Capture the cell that displays the provided text and extract its [x, y] central coordinate. 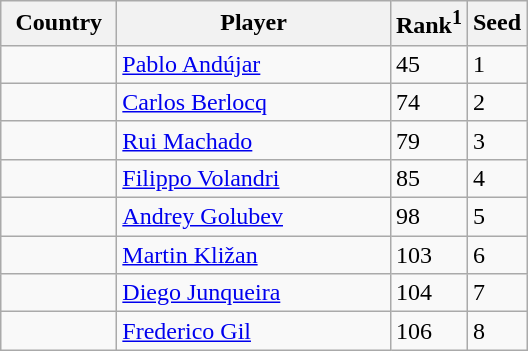
45 [428, 64]
5 [496, 217]
Rank1 [428, 24]
2 [496, 102]
6 [496, 255]
79 [428, 140]
74 [428, 102]
Seed [496, 24]
Frederico Gil [254, 331]
Filippo Volandri [254, 178]
104 [428, 293]
Carlos Berlocq [254, 102]
7 [496, 293]
Andrey Golubev [254, 217]
Pablo Andújar [254, 64]
1 [496, 64]
Country [59, 24]
4 [496, 178]
98 [428, 217]
8 [496, 331]
106 [428, 331]
Rui Machado [254, 140]
Diego Junqueira [254, 293]
Player [254, 24]
Martin Kližan [254, 255]
103 [428, 255]
85 [428, 178]
3 [496, 140]
